Identify which cell holds the provided text, then report its (x, y) central coordinate. 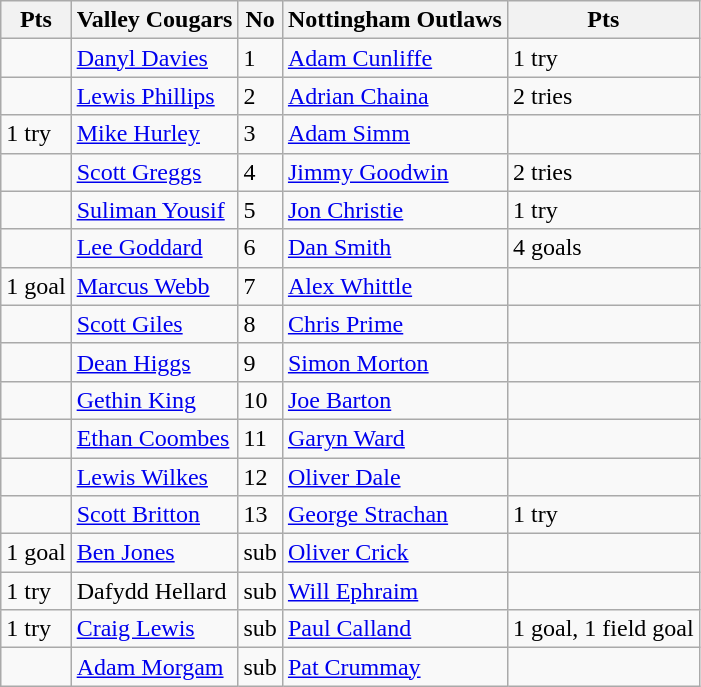
Chris Prime (394, 324)
1 goal, 1 field goal (603, 629)
Dean Higgs (154, 362)
Alex Whittle (394, 286)
10 (260, 400)
Nottingham Outlaws (394, 20)
2 (260, 96)
Paul Calland (394, 629)
Lewis Wilkes (154, 477)
Garyn Ward (394, 438)
Scott Greggs (154, 172)
Valley Cougars (154, 20)
9 (260, 362)
Adrian Chaina (394, 96)
4 (260, 172)
Ben Jones (154, 553)
Craig Lewis (154, 629)
7 (260, 286)
12 (260, 477)
Oliver Dale (394, 477)
Ethan Coombes (154, 438)
Scott Giles (154, 324)
Dan Smith (394, 248)
4 goals (603, 248)
Jimmy Goodwin (394, 172)
Marcus Webb (154, 286)
Scott Britton (154, 515)
11 (260, 438)
Will Ephraim (394, 591)
6 (260, 248)
Lewis Phillips (154, 96)
Simon Morton (394, 362)
George Strachan (394, 515)
13 (260, 515)
Adam Morgam (154, 667)
Adam Simm (394, 134)
1 (260, 58)
Joe Barton (394, 400)
Oliver Crick (394, 553)
Mike Hurley (154, 134)
Pat Crummay (394, 667)
Gethin King (154, 400)
Jon Christie (394, 210)
3 (260, 134)
Lee Goddard (154, 248)
Adam Cunliffe (394, 58)
Suliman Yousif (154, 210)
Danyl Davies (154, 58)
Dafydd Hellard (154, 591)
No (260, 20)
5 (260, 210)
8 (260, 324)
